Return the (x, y) coordinate for the center point of the cell that contains the specified text.  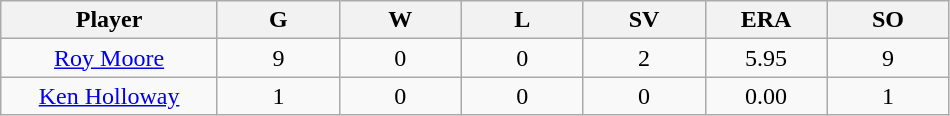
2 (644, 58)
ERA (766, 20)
W (400, 20)
0.00 (766, 96)
Ken Holloway (110, 96)
SO (888, 20)
SV (644, 20)
5.95 (766, 58)
G (278, 20)
L (522, 20)
Roy Moore (110, 58)
Player (110, 20)
